Extract the (x, y) coordinate from the center of the cell holding the provided text.  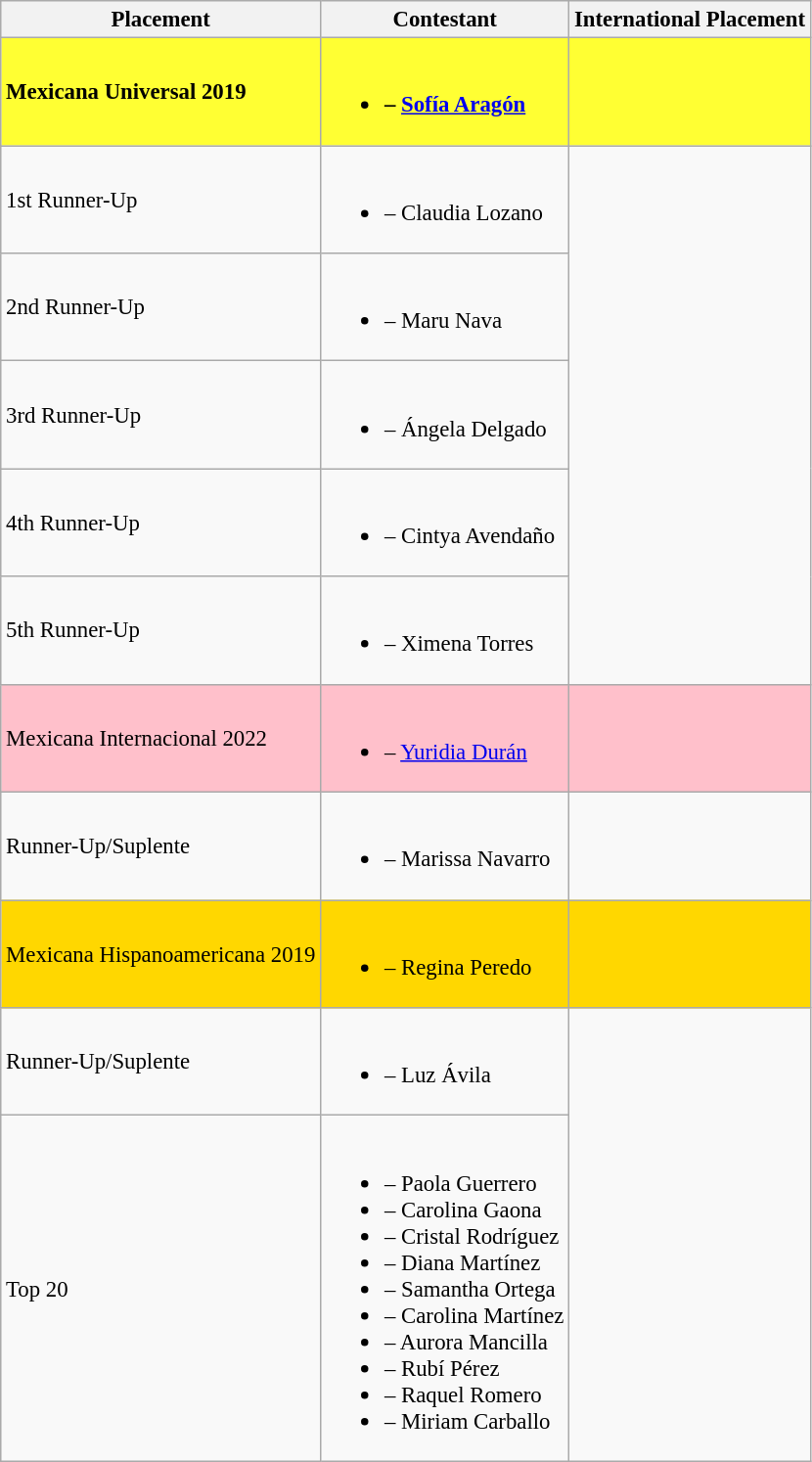
Mexicana Universal 2019 (160, 92)
Top 20 (160, 1288)
– Sofía Aragón (445, 92)
– Claudia Lozano (445, 200)
– Ángela Delgado (445, 415)
Mexicana Internacional 2022 (160, 738)
– Yuridia Durán (445, 738)
Contestant (445, 20)
International Placement (691, 20)
4th Runner-Up (160, 523)
– Marissa Navarro (445, 846)
– Luz Ávila (445, 1062)
3rd Runner-Up (160, 415)
– Ximena Torres (445, 630)
5th Runner-Up (160, 630)
– Cintya Avendaño (445, 523)
Mexicana Hispanoamericana 2019 (160, 954)
Placement (160, 20)
– Maru Nava (445, 307)
– Regina Peredo (445, 954)
2nd Runner-Up (160, 307)
1st Runner-Up (160, 200)
